Provide the (x, y) coordinate of the cell's center where the given text is located.  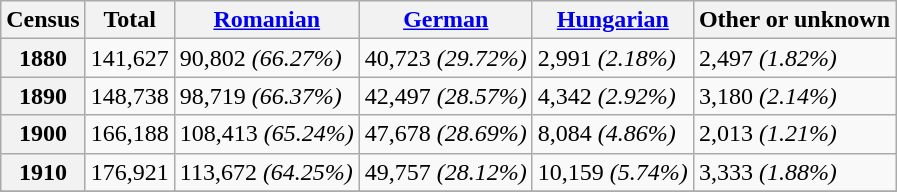
Census (43, 20)
Other or unknown (794, 20)
113,672 (64.25%) (266, 172)
4,342 (2.92%) (612, 96)
1890 (43, 96)
141,627 (130, 58)
10,159 (5.74%) (612, 172)
1900 (43, 134)
2,991 (2.18%) (612, 58)
108,413 (65.24%) (266, 134)
Total (130, 20)
Hungarian (612, 20)
3,333 (1.88%) (794, 172)
1880 (43, 58)
2,013 (1.21%) (794, 134)
42,497 (28.57%) (446, 96)
40,723 (29.72%) (446, 58)
148,738 (130, 96)
176,921 (130, 172)
Romanian (266, 20)
8,084 (4.86%) (612, 134)
German (446, 20)
90,802 (66.27%) (266, 58)
98,719 (66.37%) (266, 96)
47,678 (28.69%) (446, 134)
2,497 (1.82%) (794, 58)
49,757 (28.12%) (446, 172)
166,188 (130, 134)
3,180 (2.14%) (794, 96)
1910 (43, 172)
